From the cell containing the given text, extract its center point as [X, Y] coordinate. 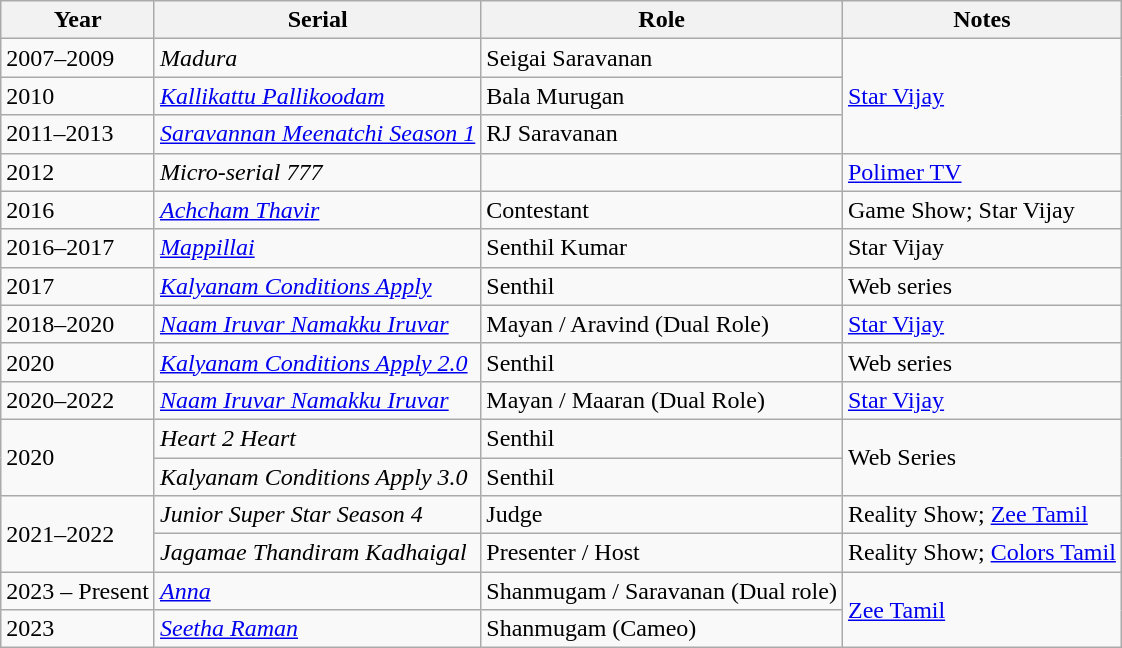
2018–2020 [78, 324]
Achcham Thavir [317, 210]
2017 [78, 286]
Micro-serial 777 [317, 172]
2016 [78, 210]
Role [662, 20]
Shanmugam (Cameo) [662, 629]
Year [78, 20]
Judge [662, 515]
Heart 2 Heart [317, 438]
Seetha Raman [317, 629]
RJ Saravanan [662, 134]
Kallikattu Pallikoodam [317, 96]
2020–2022 [78, 400]
2023 – Present [78, 591]
Game Show; Star Vijay [982, 210]
2007–2009 [78, 58]
Shanmugam / Saravanan (Dual role) [662, 591]
Contestant [662, 210]
Bala Murugan [662, 96]
Seigai Saravanan [662, 58]
2023 [78, 629]
Reality Show; Colors Tamil [982, 553]
Mayan / Maaran (Dual Role) [662, 400]
Polimer TV [982, 172]
Kalyanam Conditions Apply [317, 286]
Saravannan Meenatchi Season 1 [317, 134]
2021–2022 [78, 534]
2010 [78, 96]
Anna [317, 591]
Serial [317, 20]
Presenter / Host [662, 553]
Kalyanam Conditions Apply 2.0 [317, 362]
2012 [78, 172]
Madura [317, 58]
Zee Tamil [982, 610]
Senthil Kumar [662, 248]
Notes [982, 20]
Mappillai [317, 248]
2016–2017 [78, 248]
Junior Super Star Season 4 [317, 515]
Web Series [982, 457]
Reality Show; Zee Tamil [982, 515]
Jagamae Thandiram Kadhaigal [317, 553]
Mayan / Aravind (Dual Role) [662, 324]
Kalyanam Conditions Apply 3.0 [317, 477]
2011–2013 [78, 134]
